Return (x, y) of the center of cell containing provided text 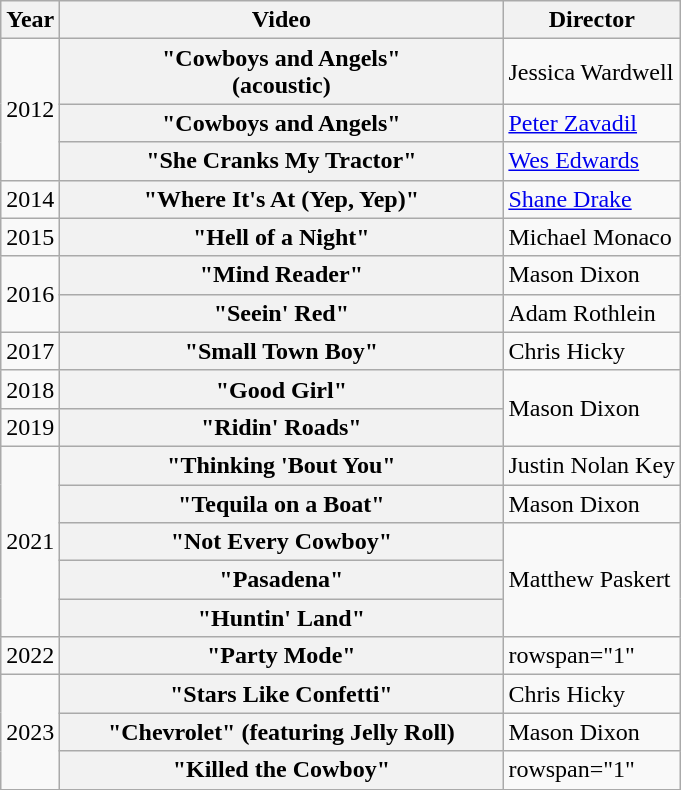
"Thinking 'Bout You" (282, 465)
2021 (30, 541)
Michael Monaco (592, 237)
"Party Mode" (282, 656)
Adam Rothlein (592, 313)
2022 (30, 656)
"Killed the Cowboy" (282, 770)
"Stars Like Confetti" (282, 694)
2017 (30, 351)
Jessica Wardwell (592, 72)
2018 (30, 389)
"She Cranks My Tractor" (282, 161)
"Not Every Cowboy" (282, 542)
Year (30, 20)
Wes Edwards (592, 161)
2015 (30, 237)
"Mind Reader" (282, 275)
2023 (30, 732)
"Huntin' Land" (282, 618)
"Cowboys and Angels" (282, 123)
Matthew Paskert (592, 580)
"Good Girl" (282, 389)
"Chevrolet" (featuring Jelly Roll) (282, 732)
"Small Town Boy" (282, 351)
"Tequila on a Boat" (282, 503)
"Where It's At (Yep, Yep)" (282, 199)
2016 (30, 294)
"Cowboys and Angels" (acoustic) (282, 72)
Justin Nolan Key (592, 465)
Peter Zavadil (592, 123)
"Hell of a Night" (282, 237)
"Ridin' Roads" (282, 427)
Shane Drake (592, 199)
"Pasadena" (282, 580)
"Seein' Red" (282, 313)
2014 (30, 199)
2012 (30, 110)
Director (592, 20)
2019 (30, 427)
Video (282, 20)
